For the text-containing cell, return its midpoint in (x, y) coordinate format. 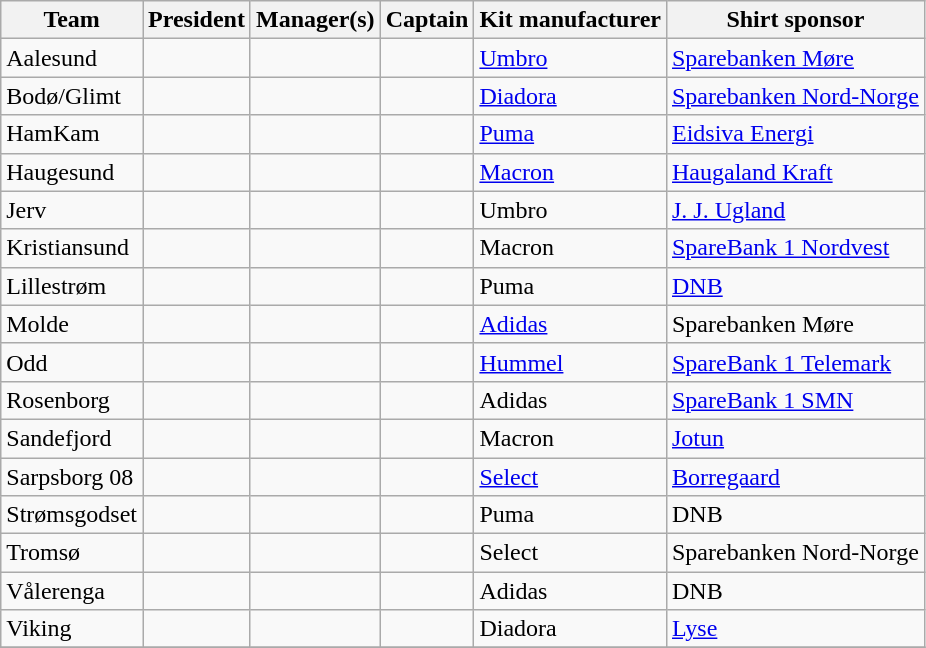
Shirt sponsor (795, 20)
Kit manufacturer (570, 20)
SpareBank 1 Telemark (795, 362)
Jotun (795, 438)
President (196, 20)
Borregaard (795, 477)
J. J. Ugland (795, 210)
Molde (72, 324)
Aalesund (72, 58)
Tromsø (72, 553)
Strømsgodset (72, 515)
Viking (72, 629)
Team (72, 20)
Manager(s) (315, 20)
Lyse (795, 629)
Captain (427, 20)
Sarpsborg 08 (72, 477)
Vålerenga (72, 591)
Rosenborg (72, 400)
SpareBank 1 SMN (795, 400)
Kristiansund (72, 248)
Eidsiva Energi (795, 134)
Hummel (570, 362)
SpareBank 1 Nordvest (795, 248)
Sandefjord (72, 438)
Haugesund (72, 172)
Jerv (72, 210)
HamKam (72, 134)
Lillestrøm (72, 286)
Haugaland Kraft (795, 172)
Odd (72, 362)
Bodø/Glimt (72, 96)
